Identify which cell holds the provided text, then report its (X, Y) central coordinate. 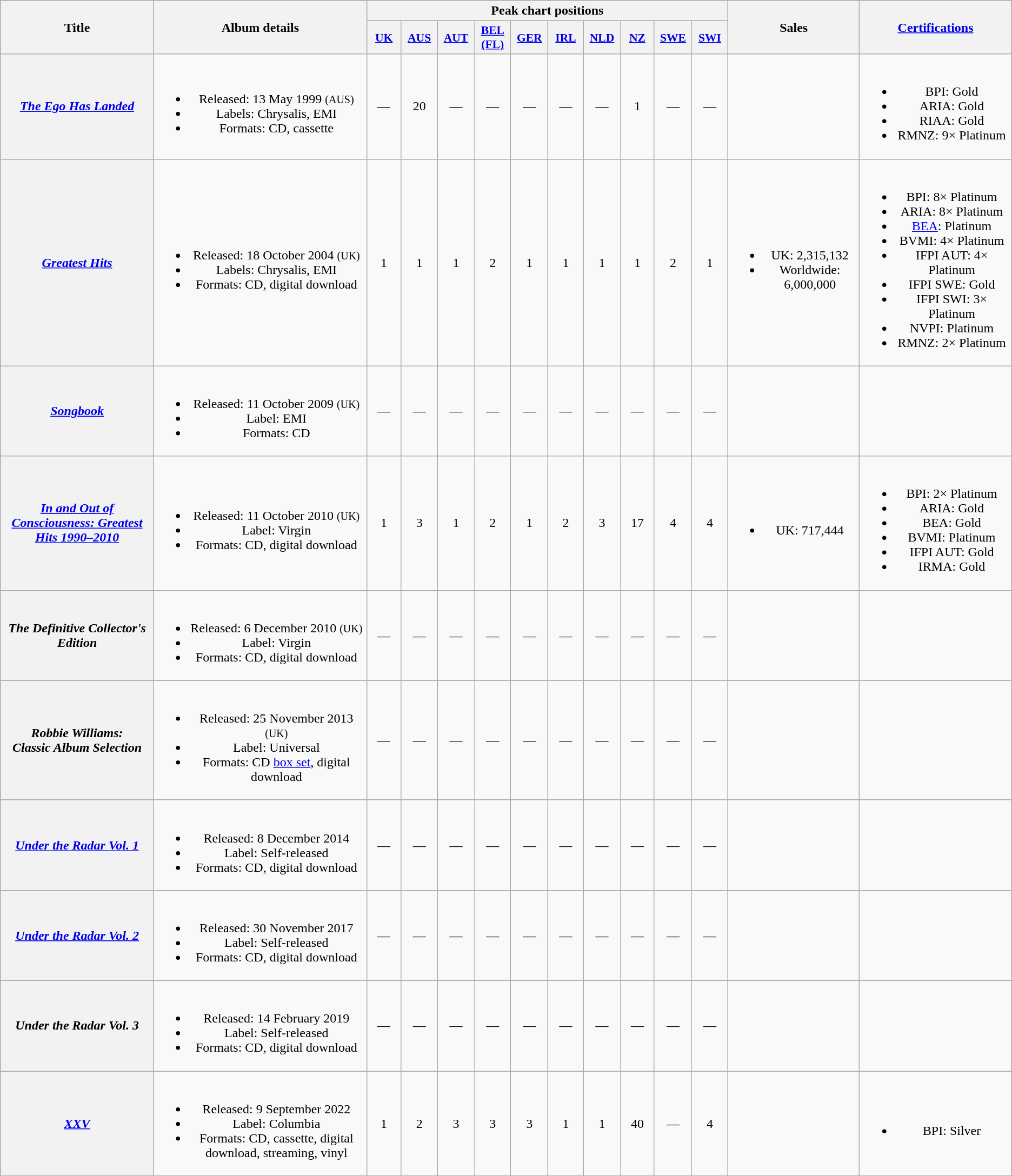
Songbook (77, 411)
AUS (420, 38)
BPI: 2× PlatinumARIA: GoldBEA: GoldBVMI: PlatinumIFPI AUT: GoldIRMA: Gold (935, 523)
Released: 14 February 2019Label: Self-releasedFormats: CD, digital download (260, 1026)
Released: 11 October 2009 (UK)Label: EMIFormats: CD (260, 411)
AUT (456, 38)
20 (420, 106)
40 (638, 1124)
GER (530, 38)
Under the Radar Vol. 1 (77, 845)
UK: 2,315,132Worldwide: 6,000,000 (794, 263)
Peak chart positions (547, 11)
Robbie Williams: Classic Album Selection (77, 740)
Under the Radar Vol. 2 (77, 935)
NLD (602, 38)
The Ego Has Landed (77, 106)
The Definitive Collector's Edition (77, 636)
Released: 8 December 2014Label: Self-releasedFormats: CD, digital download (260, 845)
Released: 18 October 2004 (UK)Labels: Chrysalis, EMIFormats: CD, digital download (260, 263)
BEL(FL) (493, 38)
In and Out of Consciousness: Greatest Hits 1990–2010 (77, 523)
Released: 25 November 2013 (UK)Label: UniversalFormats: CD box set, digital download (260, 740)
IRL (566, 38)
Released: 11 October 2010 (UK)Label: VirginFormats: CD, digital download (260, 523)
BPI: Silver (935, 1124)
Greatest Hits (77, 263)
17 (638, 523)
Released: 9 September 2022Label: ColumbiaFormats: CD, cassette, digital download, streaming, vinyl (260, 1124)
Sales (794, 27)
BPI: GoldARIA: GoldRIAA: Gold RMNZ: 9× Platinum (935, 106)
SWE (673, 38)
SWI (709, 38)
Under the Radar Vol. 3 (77, 1026)
UK (384, 38)
NZ (638, 38)
Title (77, 27)
XXV (77, 1124)
Certifications (935, 27)
UK: 717,444 (794, 523)
Released: 6 December 2010 (UK)Label: VirginFormats: CD, digital download (260, 636)
Released: 30 November 2017Label: Self-releasedFormats: CD, digital download (260, 935)
Released: 13 May 1999 (AUS)Labels: Chrysalis, EMIFormats: CD, cassette (260, 106)
Album details (260, 27)
